Find where the given text appears and provide that cell's center as [X, Y] coordinate. 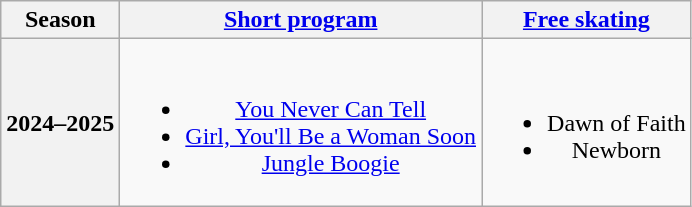
Short program [301, 20]
You Never Can Tell Girl, You'll Be a Woman Soon Jungle Boogie [301, 122]
2024–2025 [60, 122]
Free skating [587, 20]
Dawn of Faith Newborn [587, 122]
Season [60, 20]
